Locate the cell with the specified text and output its [x, y] center coordinate. 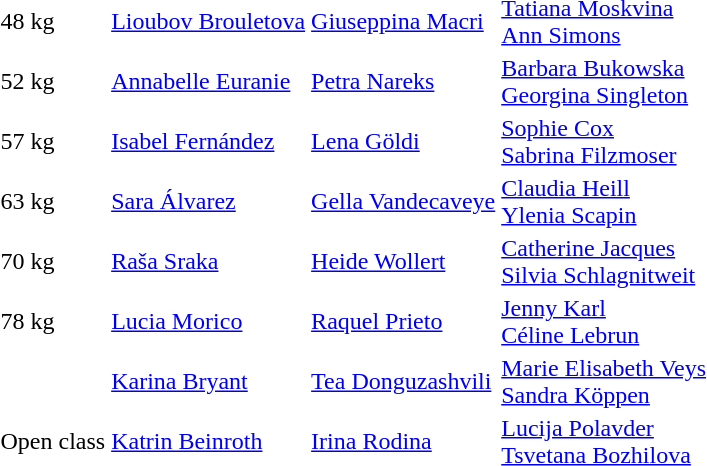
Petra Nareks [404, 82]
Raša Sraka [208, 262]
Heide Wollert [404, 262]
Karina Bryant [208, 382]
Sara Álvarez [208, 202]
Gella Vandecaveye [404, 202]
Lucia Morico [208, 322]
Annabelle Euranie [208, 82]
Isabel Fernández [208, 142]
Raquel Prieto [404, 322]
Tea Donguzashvili [404, 382]
Lena Göldi [404, 142]
